Return the (X, Y) coordinate for the center point of the cell that contains the specified text.  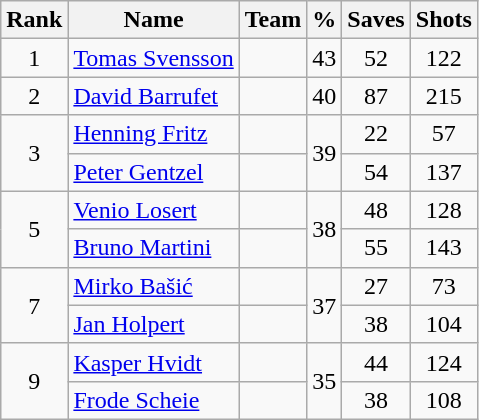
% (324, 20)
124 (444, 362)
43 (324, 58)
Venio Losert (154, 210)
Mirko Bašić (154, 286)
137 (444, 172)
57 (444, 134)
37 (324, 305)
87 (376, 96)
3 (34, 153)
2 (34, 96)
Name (154, 20)
9 (34, 381)
73 (444, 286)
54 (376, 172)
Kasper Hvidt (154, 362)
35 (324, 381)
40 (324, 96)
44 (376, 362)
Jan Holpert (154, 324)
Peter Gentzel (154, 172)
5 (34, 229)
215 (444, 96)
Saves (376, 20)
22 (376, 134)
Team (273, 20)
Henning Fritz (154, 134)
108 (444, 400)
143 (444, 248)
55 (376, 248)
104 (444, 324)
Rank (34, 20)
Shots (444, 20)
1 (34, 58)
7 (34, 305)
Frode Scheie (154, 400)
27 (376, 286)
52 (376, 58)
Tomas Svensson (154, 58)
128 (444, 210)
48 (376, 210)
122 (444, 58)
39 (324, 153)
Bruno Martini (154, 248)
David Barrufet (154, 96)
